Search for the cell housing the specified text and yield its [X, Y] center coordinate. 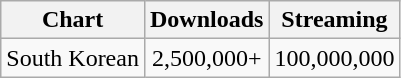
Downloads [206, 20]
Streaming [334, 20]
2,500,000+ [206, 58]
100,000,000 [334, 58]
Chart [73, 20]
South Korean [73, 58]
